From the cell containing the given text, extract its center point as [x, y] coordinate. 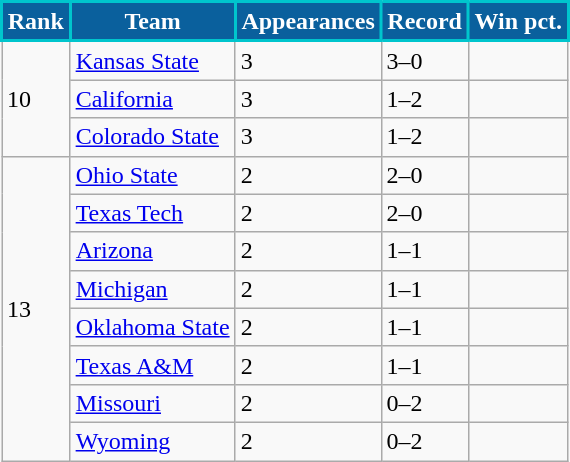
Appearances [308, 22]
Win pct. [518, 22]
10 [36, 98]
California [152, 99]
Michigan [152, 289]
Wyoming [152, 441]
Record [424, 22]
Ohio State [152, 175]
Missouri [152, 403]
Oklahoma State [152, 327]
13 [36, 308]
Colorado State [152, 137]
Arizona [152, 251]
Texas A&M [152, 365]
3–0 [424, 60]
Rank [36, 22]
Kansas State [152, 60]
Texas Tech [152, 213]
Team [152, 22]
